Return the [x, y] coordinate for the center point of the cell that contains the specified text.  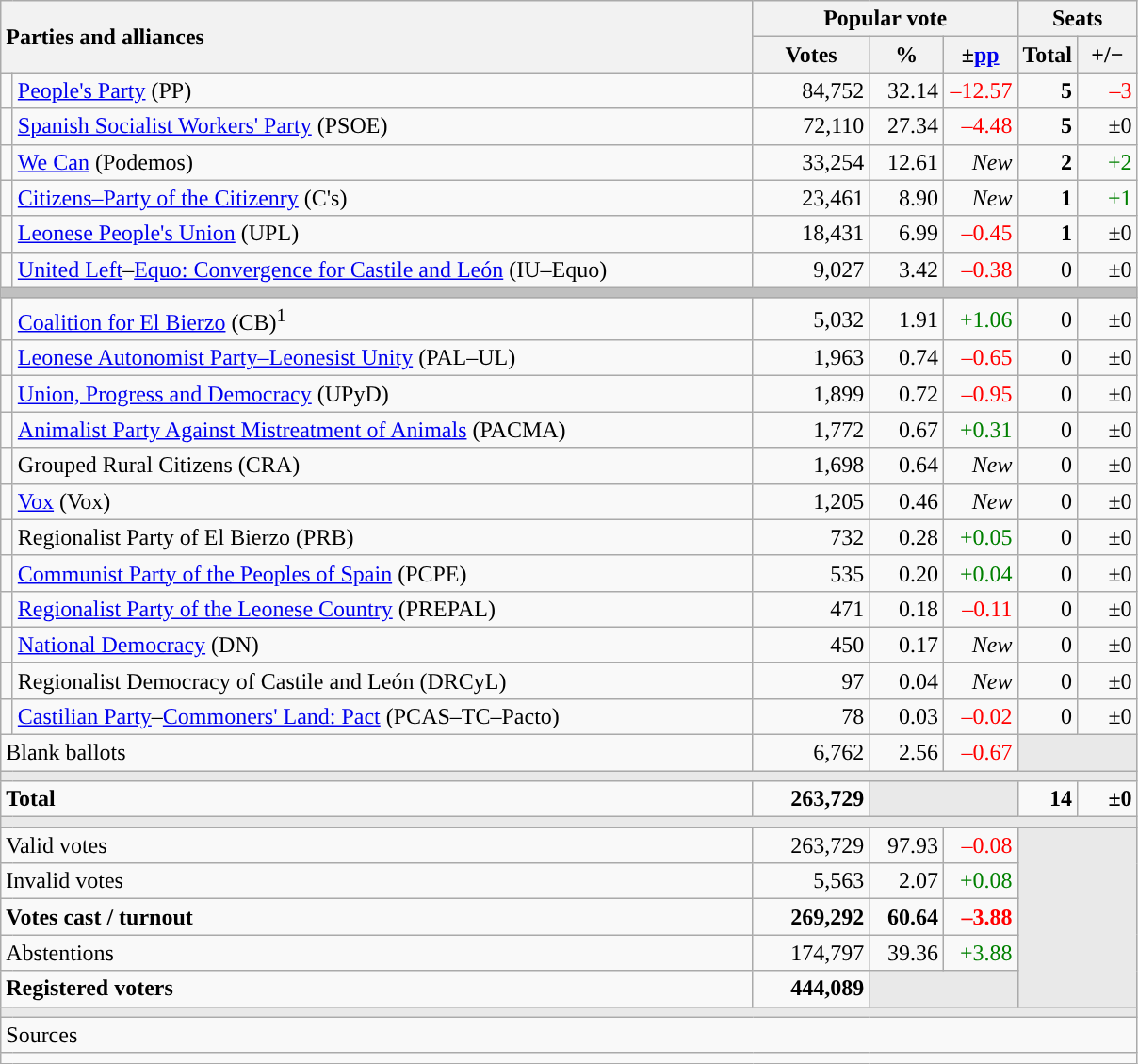
5,563 [811, 881]
0.74 [906, 358]
174,797 [811, 953]
–4.48 [980, 126]
78 [811, 716]
8.90 [906, 198]
732 [811, 537]
Votes [811, 55]
Popular vote [886, 19]
Grouped Rural Citizens (CRA) [382, 466]
0.28 [906, 537]
12.61 [906, 162]
Sources [569, 1035]
+1.06 [980, 319]
+0.31 [980, 430]
0.04 [906, 680]
0.46 [906, 501]
1,772 [811, 430]
+0.05 [980, 537]
National Democracy (DN) [382, 645]
Animalist Party Against Mistreatment of Animals (PACMA) [382, 430]
0.18 [906, 609]
±pp [980, 55]
1,698 [811, 466]
97.93 [906, 845]
0.03 [906, 716]
23,461 [811, 198]
535 [811, 573]
–0.08 [980, 845]
–3.88 [980, 917]
+1 [1108, 198]
97 [811, 680]
–12.57 [980, 90]
–0.11 [980, 609]
Invalid votes [377, 881]
United Left–Equo: Convergence for Castile and León (IU–Equo) [382, 270]
60.64 [906, 917]
32.14 [906, 90]
–3 [1108, 90]
2 [1048, 162]
+0.04 [980, 573]
450 [811, 645]
27.34 [906, 126]
Regionalist Democracy of Castile and León (DRCyL) [382, 680]
–0.45 [980, 234]
–0.67 [980, 753]
Regionalist Party of El Bierzo (PRB) [382, 537]
Vox (Vox) [382, 501]
6.99 [906, 234]
0.72 [906, 394]
0.64 [906, 466]
1,899 [811, 394]
6,762 [811, 753]
0.17 [906, 645]
84,752 [811, 90]
1,205 [811, 501]
–0.38 [980, 270]
0.67 [906, 430]
Leonese Autonomist Party–Leonesist Unity (PAL–UL) [382, 358]
9,027 [811, 270]
444,089 [811, 989]
+/− [1108, 55]
471 [811, 609]
Leonese People's Union (UPL) [382, 234]
–0.02 [980, 716]
–0.65 [980, 358]
2.07 [906, 881]
2.56 [906, 753]
Votes cast / turnout [377, 917]
Castilian Party–Commoners' Land: Pact (PCAS–TC–Pacto) [382, 716]
Parties and alliances [377, 37]
14 [1048, 799]
5,032 [811, 319]
Registered voters [377, 989]
0.20 [906, 573]
People's Party (PP) [382, 90]
+2 [1108, 162]
Abstentions [377, 953]
39.36 [906, 953]
3.42 [906, 270]
% [906, 55]
18,431 [811, 234]
72,110 [811, 126]
Citizens–Party of the Citizenry (C's) [382, 198]
Regionalist Party of the Leonese Country (PREPAL) [382, 609]
Coalition for El Bierzo (CB)1 [382, 319]
269,292 [811, 917]
Communist Party of the Peoples of Spain (PCPE) [382, 573]
Blank ballots [377, 753]
1.91 [906, 319]
Spanish Socialist Workers' Party (PSOE) [382, 126]
+3.88 [980, 953]
Union, Progress and Democracy (UPyD) [382, 394]
Valid votes [377, 845]
+0.08 [980, 881]
1,963 [811, 358]
Seats [1078, 19]
We Can (Podemos) [382, 162]
–0.95 [980, 394]
33,254 [811, 162]
